Locate the cell with the specified text and output its [x, y] center coordinate. 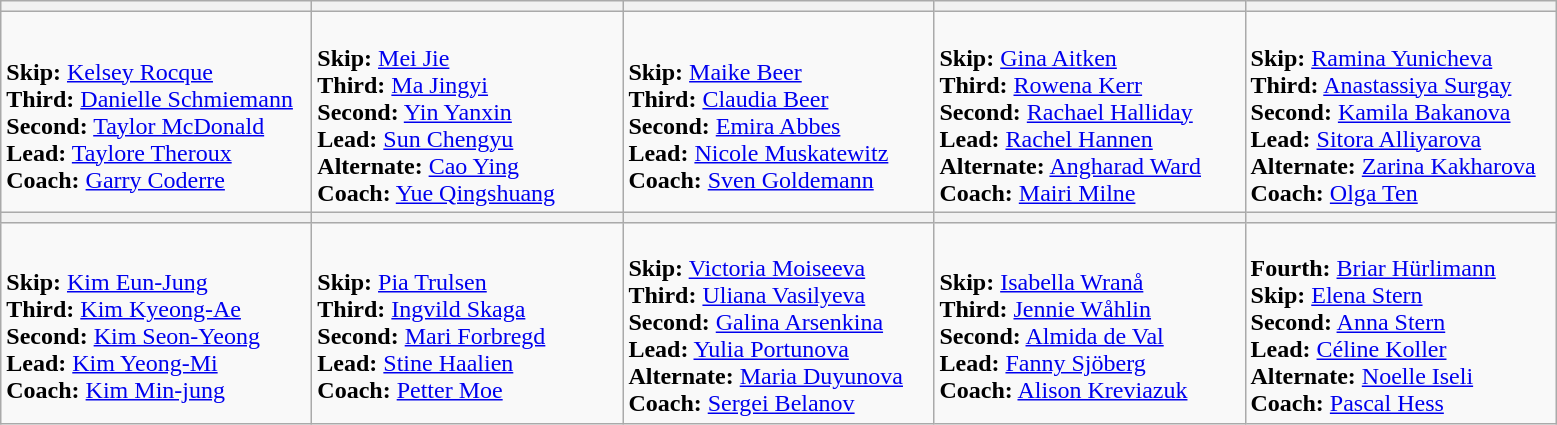
Skip: Maike Beer Third: Claudia Beer Second: Emira Abbes Lead: Nicole MuskatewitzCoach: Sven Goldemann [778, 112]
Skip: Pia Trulsen Third: Ingvild Skaga Second: Mari Forbregd Lead: Stine HaalienCoach: Petter Moe [468, 323]
Skip: Kim Eun-Jung Third: Kim Kyeong-Ae Second: Kim Seon-Yeong Lead: Kim Yeong-MiCoach: Kim Min-jung [156, 323]
Fourth: Briar Hürlimann Skip: Elena Stern Second: Anna Stern Lead: Céline Koller Alternate: Noelle Iseli Coach: Pascal Hess [1400, 323]
Skip: Kelsey Rocque Third: Danielle Schmiemann Second: Taylor McDonald Lead: Taylore TherouxCoach: Garry Coderre [156, 112]
Skip: Ramina Yunicheva Third: Anastassiya Surgay Second: Kamila Bakanova Lead: Sitora Alliyarova Alternate: Zarina Kakharova Coach: Olga Ten [1400, 112]
Skip: Isabella Wranå Third: Jennie Wåhlin Second: Almida de Val Lead: Fanny SjöbergCoach: Alison Kreviazuk [1090, 323]
Skip: Gina Aitken Third: Rowena Kerr Second: Rachael Halliday Lead: Rachel Hannen Alternate: Angharad Ward Coach: Mairi Milne [1090, 112]
Skip: Mei Jie Third: Ma Jingyi Second: Yin Yanxin Lead: Sun Chengyu Alternate: Cao Ying Coach: Yue Qingshuang [468, 112]
Skip: Victoria Moiseeva Third: Uliana Vasilyeva Second: Galina Arsenkina Lead: Yulia Portunova Alternate: Maria Duyunova Coach: Sergei Belanov [778, 323]
